Search for the cell housing the specified text and yield its (x, y) center coordinate. 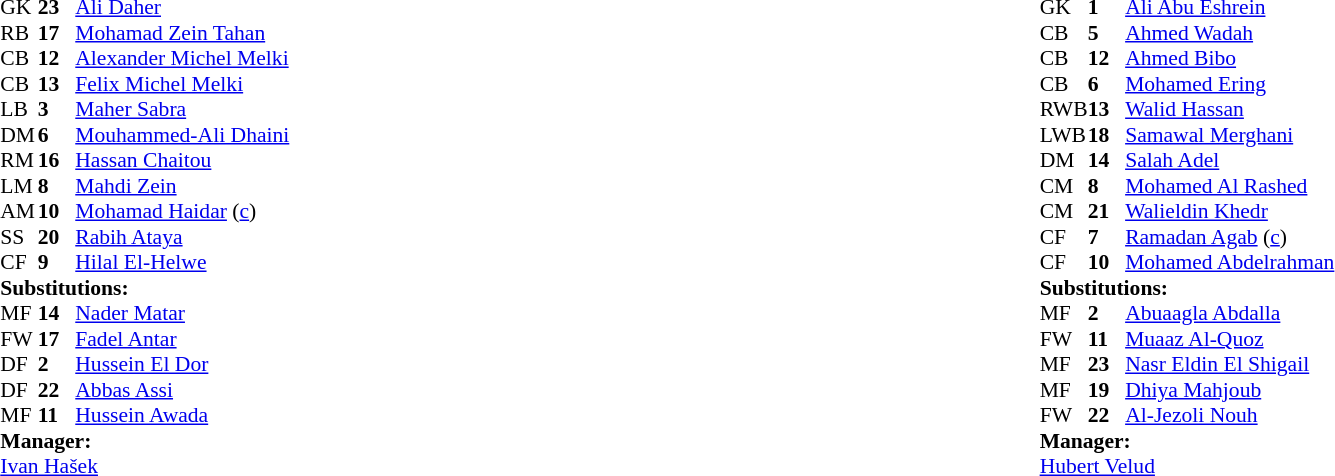
Mohamed Al Rashed (1230, 186)
SS (19, 237)
LWB (1064, 135)
Fadel Antar (182, 339)
Mohamad Haidar (c) (182, 211)
18 (1107, 135)
Walid Hassan (1230, 109)
Abuaagla Abdalla (1230, 313)
Samawal Merghani (1230, 135)
7 (1107, 237)
AM (19, 211)
21 (1107, 211)
Nader Matar (182, 313)
LB (19, 109)
Abbas Assi (182, 390)
9 (57, 263)
Al-Jezoli Nouh (1230, 415)
Hussein Awada (182, 415)
Mohamad Zein Tahan (182, 33)
Ahmed Wadah (1230, 33)
Ramadan Agab (c) (1230, 237)
RWB (1064, 109)
Dhiya Mahjoub (1230, 390)
Hassan Chaitou (182, 161)
Hilal El-Helwe (182, 263)
20 (57, 237)
Felix Michel Melki (182, 84)
Mohamed Abdelrahman (1230, 263)
Mahdi Zein (182, 186)
19 (1107, 390)
Ahmed Bibo (1230, 59)
16 (57, 161)
23 (1107, 365)
5 (1107, 33)
Walieldin Khedr (1230, 211)
Mohamed Ering (1230, 84)
Maher Sabra (182, 109)
Hussein El Dor (182, 365)
RB (19, 33)
Salah Adel (1230, 161)
Rabih Ataya (182, 237)
Nasr Eldin El Shigail (1230, 365)
RM (19, 161)
Mouhammed-Ali Dhaini (182, 135)
Muaaz Al-Quoz (1230, 339)
Alexander Michel Melki (182, 59)
LM (19, 186)
3 (57, 109)
